Find where the given text appears and provide that cell's center as [X, Y] coordinate. 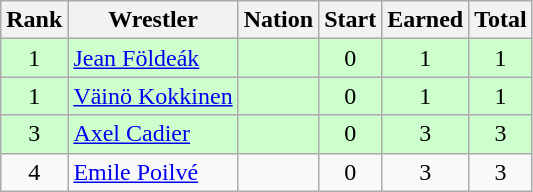
Start [350, 20]
Väinö Kokkinen [153, 96]
Axel Cadier [153, 134]
Emile Poilvé [153, 172]
Total [501, 20]
4 [34, 172]
Jean Földeák [153, 58]
Wrestler [153, 20]
Rank [34, 20]
Nation [278, 20]
Earned [426, 20]
